Scan for the cell matching the given text and deliver its [x, y] coordinate at center. 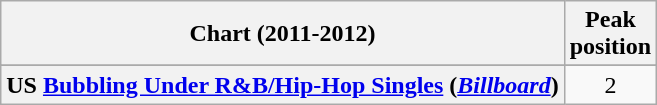
Peakposition [610, 34]
US Bubbling Under R&B/Hip-Hop Singles (Billboard) [282, 85]
2 [610, 85]
Chart (2011-2012) [282, 34]
